Identify which cell holds the provided text, then report its [x, y] central coordinate. 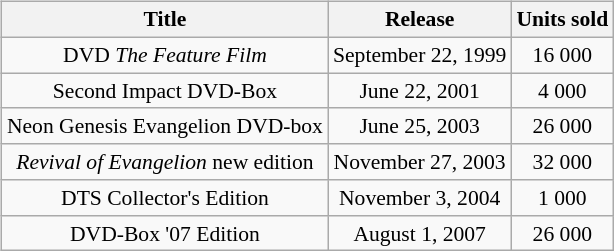
June 25, 2003 [420, 126]
Release [420, 20]
June 22, 2001 [420, 91]
November 3, 2004 [420, 198]
September 22, 1999 [420, 55]
16 000 [562, 55]
32 000 [562, 162]
DTS Collector's Edition [165, 198]
Second Impact DVD-Box [165, 91]
Neon Genesis Evangelion DVD-box [165, 126]
November 27, 2003 [420, 162]
Units sold [562, 20]
DVD The Feature Film [165, 55]
4 000 [562, 91]
1 000 [562, 198]
Revival of Evangelion new edition [165, 162]
DVD-Box '07 Edition [165, 233]
Title [165, 20]
August 1, 2007 [420, 233]
